Output the (X, Y) coordinate of the center of the cell containing the given text.  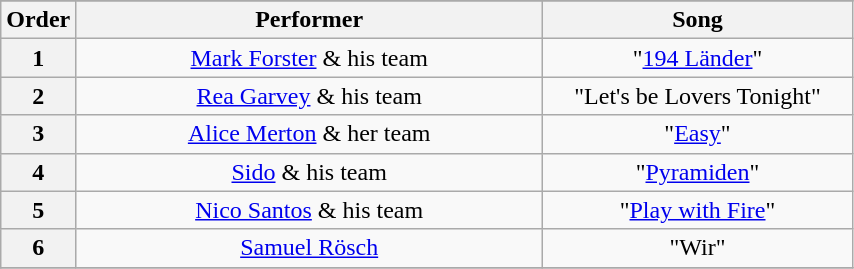
Mark Forster & his team (310, 58)
Order (38, 20)
Alice Merton & her team (310, 134)
Song (698, 20)
"Wir" (698, 248)
"Let's be Lovers Tonight" (698, 96)
Sido & his team (310, 172)
3 (38, 134)
"194 Länder" (698, 58)
"Easy" (698, 134)
1 (38, 58)
Rea Garvey & his team (310, 96)
Nico Santos & his team (310, 210)
Performer (310, 20)
4 (38, 172)
6 (38, 248)
"Play with Fire" (698, 210)
"Pyramiden" (698, 172)
5 (38, 210)
2 (38, 96)
Samuel Rösch (310, 248)
